For the text-containing cell, return its midpoint in (x, y) coordinate format. 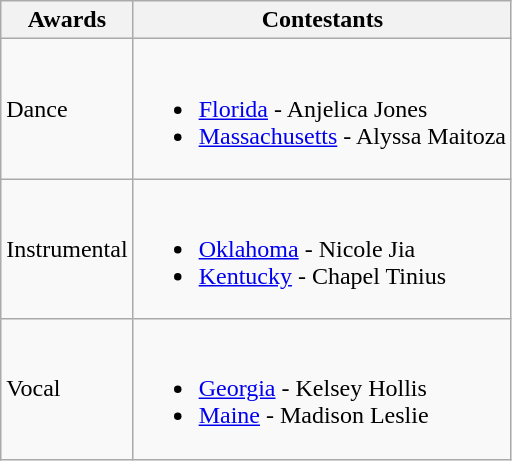
Oklahoma - Nicole Jia Kentucky - Chapel Tinius (322, 249)
Vocal (67, 389)
Awards (67, 20)
Instrumental (67, 249)
Georgia - Kelsey Hollis Maine - Madison Leslie (322, 389)
Contestants (322, 20)
Florida - Anjelica Jones Massachusetts - Alyssa Maitoza (322, 109)
Dance (67, 109)
